For the text-containing cell, return its midpoint in [X, Y] coordinate format. 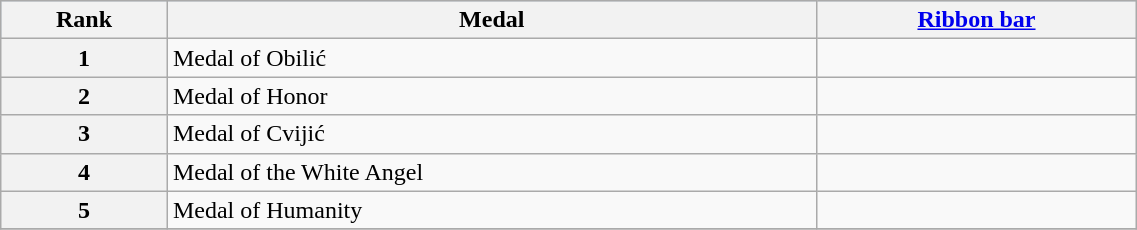
Medal of Humanity [492, 210]
Medal [492, 20]
Medal of Cvijić [492, 134]
Medal of the White Angel [492, 172]
4 [84, 172]
3 [84, 134]
1 [84, 58]
Rank [84, 20]
Ribbon bar [976, 20]
5 [84, 210]
Medal of Honor [492, 96]
Medal of Obilić [492, 58]
2 [84, 96]
